Locate the cell with the specified text and output its (X, Y) center coordinate. 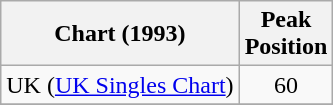
Chart (1993) (120, 34)
Peak Position (286, 34)
60 (286, 85)
UK (UK Singles Chart) (120, 85)
